Determine the (X, Y) coordinate at the center of the cell enclosing the given text.  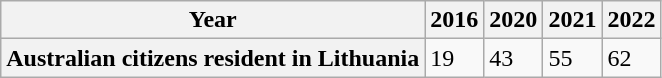
2022 (632, 20)
2021 (572, 20)
55 (572, 58)
2020 (514, 20)
19 (454, 58)
2016 (454, 20)
Australian citizens resident in Lithuania (213, 58)
43 (514, 58)
Year (213, 20)
62 (632, 58)
